Determine the [X, Y] coordinate at the center of the cell enclosing the given text.  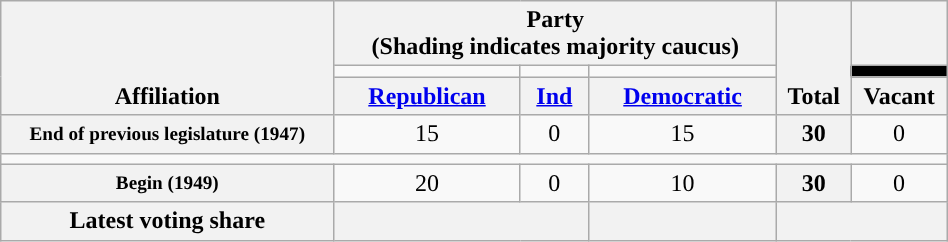
Begin (1949) [168, 183]
Latest voting share [168, 221]
Affiliation [168, 58]
20 [427, 183]
Party (Shading indicates majority caucus) [556, 34]
Total [814, 58]
Ind [554, 96]
Democratic [683, 96]
End of previous legislature (1947) [168, 134]
Vacant [899, 96]
Republican [427, 96]
10 [683, 183]
